Determine the (x, y) coordinate at the center of the cell enclosing the given text.  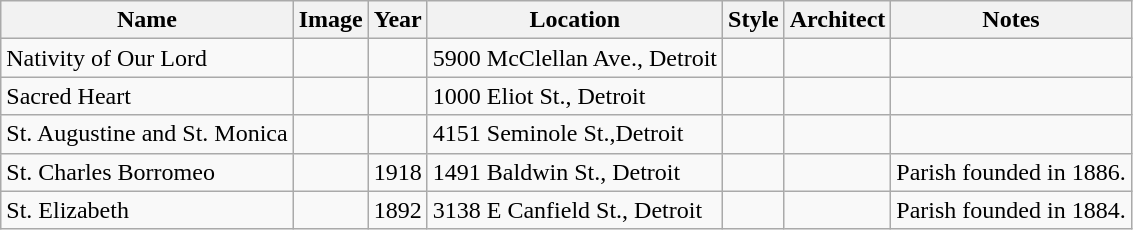
St. Augustine and St. Monica (147, 134)
Parish founded in 1886. (1011, 172)
Nativity of Our Lord (147, 58)
Image (330, 20)
5900 McClellan Ave., Detroit (574, 58)
1000 Eliot St., Detroit (574, 96)
4151 Seminole St.,Detroit (574, 134)
1491 Baldwin St., Detroit (574, 172)
Name (147, 20)
Style (754, 20)
St. Charles Borromeo (147, 172)
1892 (398, 210)
Year (398, 20)
Location (574, 20)
1918 (398, 172)
St. Elizabeth (147, 210)
Architect (838, 20)
Notes (1011, 20)
Parish founded in 1884. (1011, 210)
Sacred Heart (147, 96)
3138 E Canfield St., Detroit (574, 210)
